Scan for the cell matching the given text and deliver its [x, y] coordinate at center. 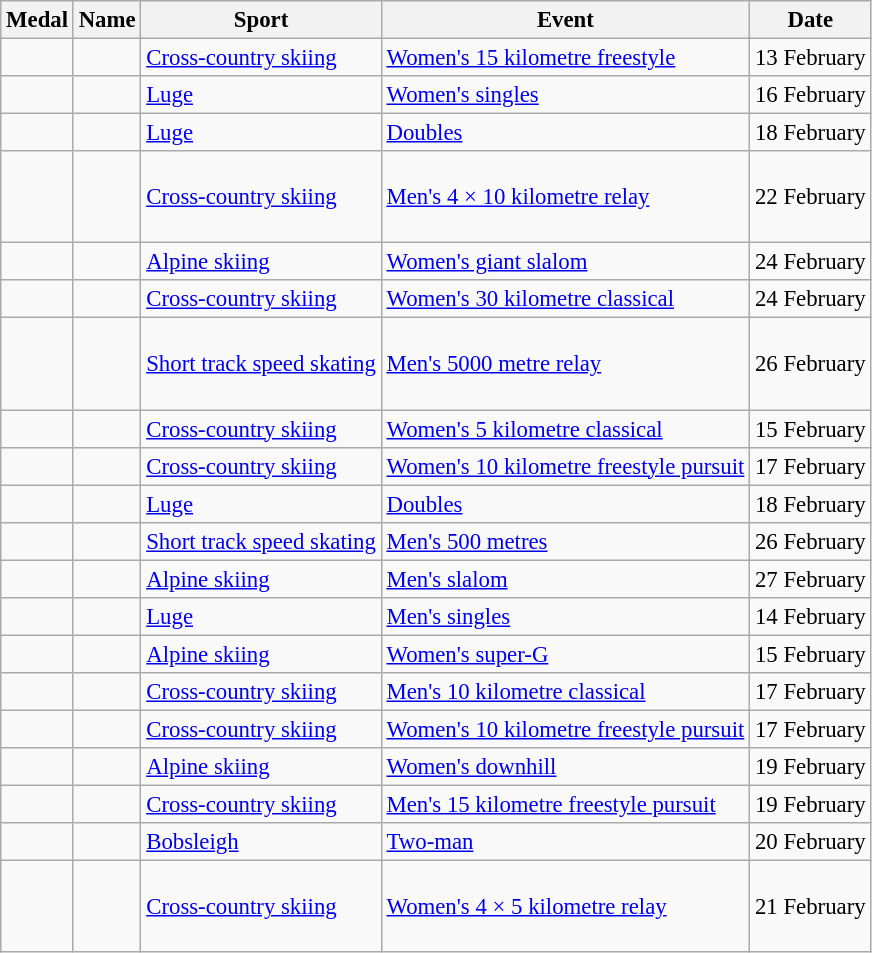
Medal [38, 20]
Men's singles [565, 617]
Event [565, 20]
27 February [810, 579]
Women's super-G [565, 654]
Two-man [565, 842]
Sport [261, 20]
Bobsleigh [261, 842]
Men's slalom [565, 579]
Men's 5000 metre relay [565, 364]
16 February [810, 95]
20 February [810, 842]
Women's singles [565, 95]
Name [107, 20]
21 February [810, 907]
Women's 30 kilometre classical [565, 299]
Men's 500 metres [565, 541]
Women's 4 × 5 kilometre relay [565, 907]
Men's 10 kilometre classical [565, 692]
Women's downhill [565, 767]
14 February [810, 617]
Women's 5 kilometre classical [565, 429]
13 February [810, 58]
Men's 4 × 10 kilometre relay [565, 197]
Date [810, 20]
Men's 15 kilometre freestyle pursuit [565, 805]
Women's 15 kilometre freestyle [565, 58]
Women's giant slalom [565, 262]
22 February [810, 197]
